Extract the (x, y) coordinate from the center of the cell holding the provided text.  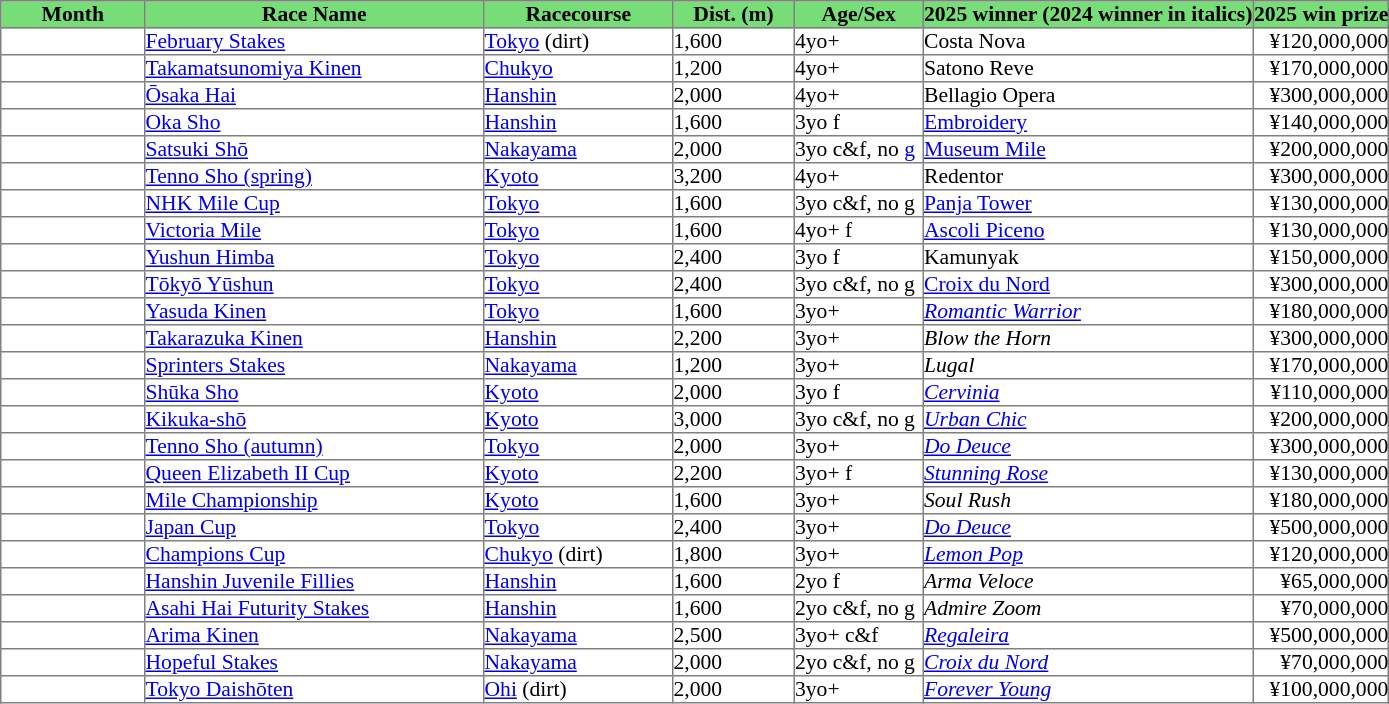
Mile Championship (314, 500)
Tenno Sho (autumn) (314, 446)
Arma Veloce (1088, 582)
Kikuka-shō (314, 420)
Embroidery (1088, 122)
Queen Elizabeth II Cup (314, 474)
3yo+ f (858, 474)
Sprinters Stakes (314, 366)
Costa Nova (1088, 42)
¥140,000,000 (1321, 122)
4yo+ f (858, 230)
¥65,000,000 (1321, 582)
Regaleira (1088, 636)
¥100,000,000 (1321, 690)
Month (73, 14)
2025 winner (2024 winner in italics) (1088, 14)
Racecourse (578, 14)
Tōkyō Yūshun (314, 284)
Panja Tower (1088, 204)
3,200 (734, 176)
2,500 (734, 636)
Hopeful Stakes (314, 662)
Stunning Rose (1088, 474)
Soul Rush (1088, 500)
¥150,000,000 (1321, 258)
Museum Mile (1088, 150)
Ōsaka Hai (314, 96)
Tokyo Daishōten (314, 690)
Asahi Hai Futurity Stakes (314, 608)
Takarazuka Kinen (314, 338)
Race Name (314, 14)
Yasuda Kinen (314, 312)
Forever Young (1088, 690)
Chukyo (dirt) (578, 554)
Lugal (1088, 366)
Romantic Warrior (1088, 312)
Tokyo (dirt) (578, 42)
2025 win prize (1321, 14)
Shūka Sho (314, 392)
Urban Chic (1088, 420)
Ohi (dirt) (578, 690)
Bellagio Opera (1088, 96)
2yo f (858, 582)
Satsuki Shō (314, 150)
Tenno Sho (spring) (314, 176)
1,800 (734, 554)
3yo+ c&f (858, 636)
Redentor (1088, 176)
February Stakes (314, 42)
Arima Kinen (314, 636)
Victoria Mile (314, 230)
3,000 (734, 420)
Blow the Horn (1088, 338)
Chukyo (578, 68)
Japan Cup (314, 528)
Ascoli Piceno (1088, 230)
Hanshin Juvenile Fillies (314, 582)
Yushun Himba (314, 258)
Admire Zoom (1088, 608)
Oka Sho (314, 122)
Dist. (m) (734, 14)
NHK Mile Cup (314, 204)
Age/Sex (858, 14)
Lemon Pop (1088, 554)
Takamatsunomiya Kinen (314, 68)
Satono Reve (1088, 68)
Cervinia (1088, 392)
¥110,000,000 (1321, 392)
Kamunyak (1088, 258)
Champions Cup (314, 554)
